Scan for the cell matching the given text and deliver its [x, y] coordinate at center. 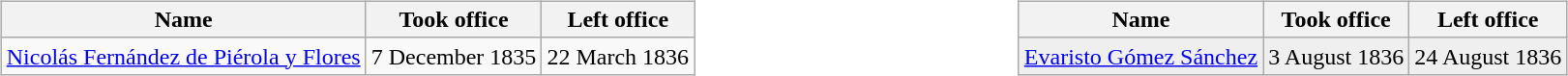
7 December 1835 [454, 56]
22 March 1836 [618, 56]
3 August 1836 [1337, 56]
Evaristo Gómez Sánchez [1140, 56]
24 August 1836 [1488, 56]
Nicolás Fernández de Piérola y Flores [184, 56]
